Return the (x, y) coordinate for the center point of the cell that contains the specified text.  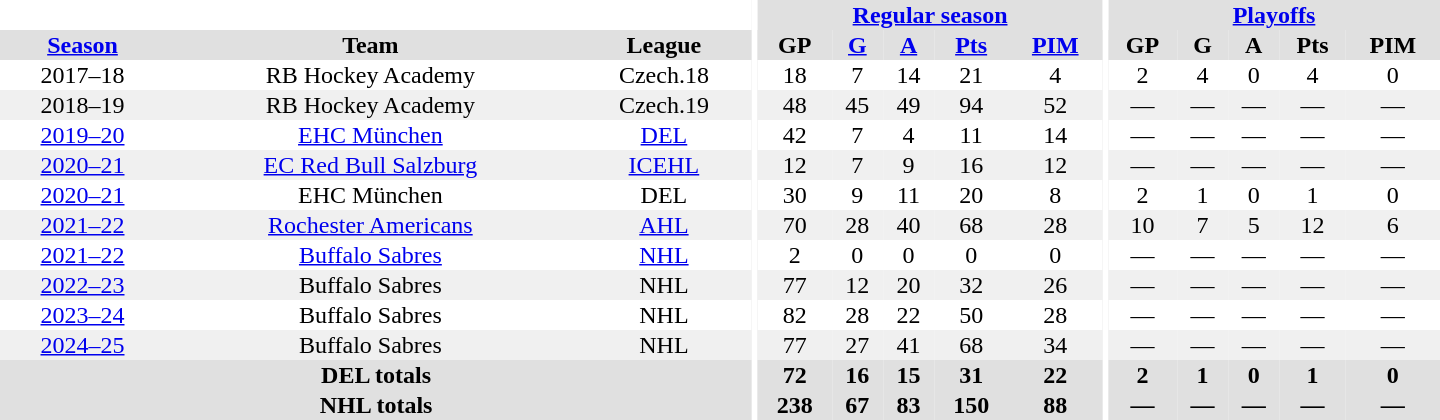
2017–18 (82, 75)
NHL totals (376, 405)
94 (971, 105)
21 (971, 75)
8 (1055, 195)
2019–20 (82, 135)
82 (795, 315)
Rochester Americans (370, 225)
League (664, 45)
67 (858, 405)
34 (1055, 345)
EC Red Bull Salzburg (370, 165)
50 (971, 315)
45 (858, 105)
32 (971, 285)
Playoffs (1274, 15)
72 (795, 375)
2023–24 (82, 315)
41 (908, 345)
Regular season (930, 15)
238 (795, 405)
31 (971, 375)
15 (908, 375)
Czech.19 (664, 105)
49 (908, 105)
52 (1055, 105)
DEL totals (376, 375)
18 (795, 75)
40 (908, 225)
70 (795, 225)
6 (1393, 225)
10 (1142, 225)
AHL (664, 225)
88 (1055, 405)
ICEHL (664, 165)
2018–19 (82, 105)
Team (370, 45)
30 (795, 195)
2024–25 (82, 345)
Season (82, 45)
2022–23 (82, 285)
150 (971, 405)
Czech.18 (664, 75)
27 (858, 345)
5 (1254, 225)
42 (795, 135)
26 (1055, 285)
83 (908, 405)
48 (795, 105)
